Locate the cell with the specified text and output its [x, y] center coordinate. 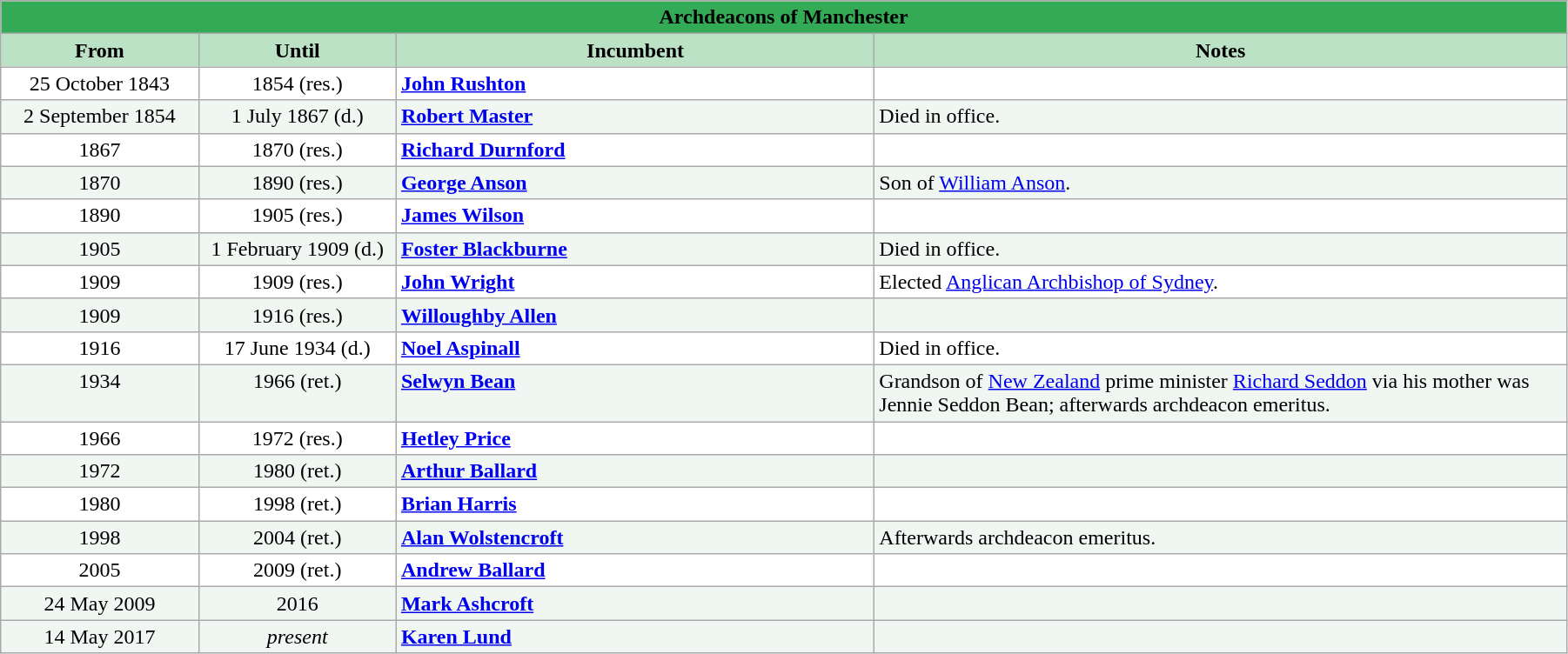
Karen Lund [635, 637]
Until [298, 50]
Noel Aspinall [635, 348]
Willoughby Allen [635, 315]
2004 (ret.) [298, 537]
Archdeacons of Manchester [784, 17]
2 September 1854 [99, 117]
1966 [99, 437]
Notes [1221, 50]
25 October 1843 [99, 83]
Arthur Ballard [635, 471]
1909 (res.) [298, 282]
Robert Master [635, 117]
present [298, 637]
1934 [99, 393]
1890 [99, 216]
1972 (res.) [298, 437]
Selwyn Bean [635, 393]
1998 [99, 537]
1998 (ret.) [298, 504]
24 May 2009 [99, 604]
2005 [99, 571]
1 February 1909 (d.) [298, 249]
1 July 1867 (d.) [298, 117]
1890 (res.) [298, 183]
1870 (res.) [298, 150]
Afterwards archdeacon emeritus. [1221, 537]
1980 (ret.) [298, 471]
1972 [99, 471]
Hetley Price [635, 437]
14 May 2017 [99, 637]
John Rushton [635, 83]
Son of William Anson. [1221, 183]
Mark Ashcroft [635, 604]
From [99, 50]
John Wright [635, 282]
George Anson [635, 183]
1916 [99, 348]
1870 [99, 183]
Incumbent [635, 50]
Alan Wolstencroft [635, 537]
1905 (res.) [298, 216]
1980 [99, 504]
Brian Harris [635, 504]
Richard Durnford [635, 150]
2009 (ret.) [298, 571]
1867 [99, 150]
17 June 1934 (d.) [298, 348]
Andrew Ballard [635, 571]
Elected Anglican Archbishop of Sydney. [1221, 282]
1916 (res.) [298, 315]
2016 [298, 604]
Foster Blackburne [635, 249]
Grandson of New Zealand prime minister Richard Seddon via his mother was Jennie Seddon Bean; afterwards archdeacon emeritus. [1221, 393]
1854 (res.) [298, 83]
James Wilson [635, 216]
1905 [99, 249]
1966 (ret.) [298, 393]
